Provide the [X, Y] coordinate of the cell's center where the given text is located.  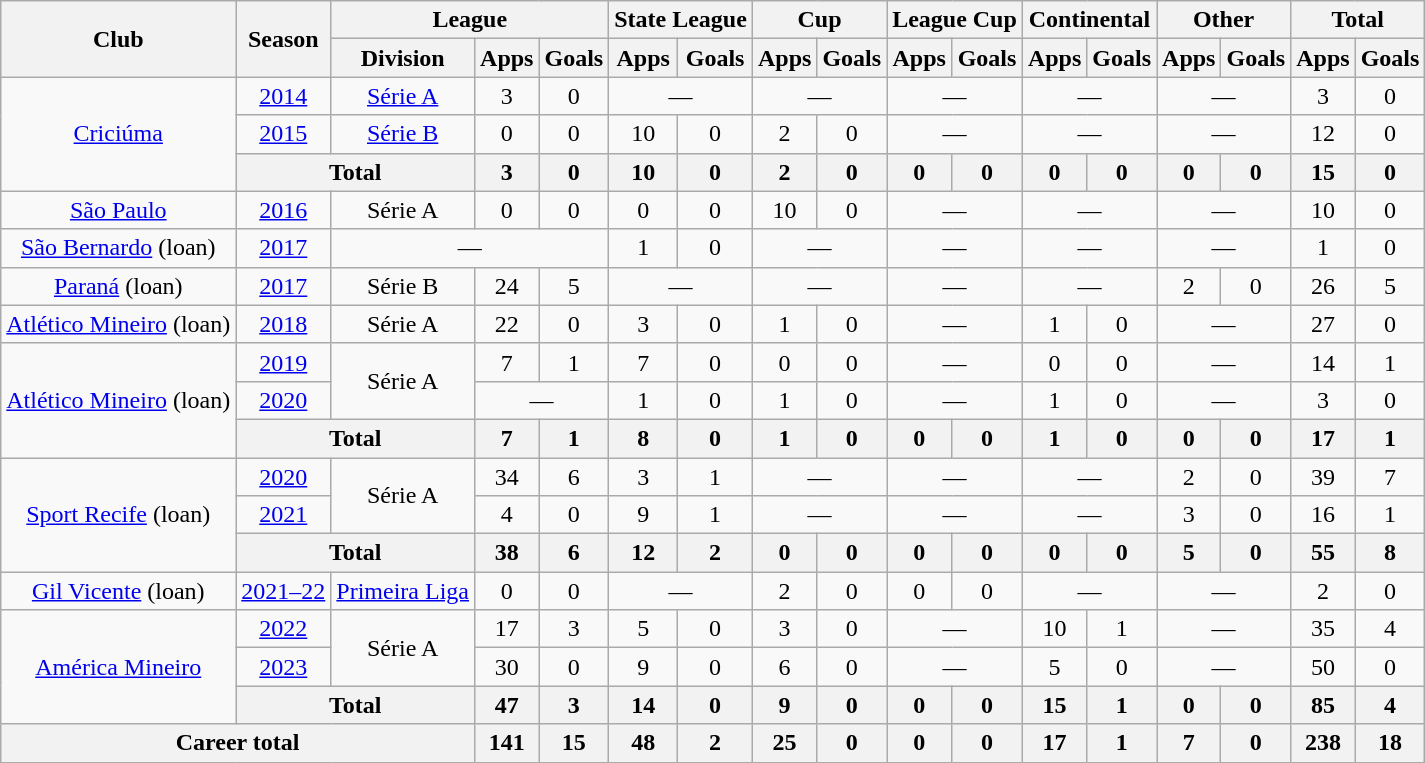
São Bernardo (loan) [118, 248]
238 [1323, 743]
47 [507, 705]
Gil Vicente (loan) [118, 591]
Paraná (loan) [118, 286]
Division [403, 58]
2019 [284, 362]
Primeira Liga [403, 591]
2022 [284, 629]
30 [507, 667]
26 [1323, 286]
2016 [284, 210]
25 [784, 743]
League [470, 20]
16 [1323, 515]
18 [1390, 743]
2015 [284, 134]
27 [1323, 324]
141 [507, 743]
35 [1323, 629]
39 [1323, 477]
2018 [284, 324]
2023 [284, 667]
48 [644, 743]
55 [1323, 553]
2014 [284, 96]
34 [507, 477]
Career total [238, 743]
38 [507, 553]
85 [1323, 705]
Sport Recife (loan) [118, 515]
Continental [1089, 20]
22 [507, 324]
League Cup [955, 20]
24 [507, 286]
Other [1224, 20]
América Mineiro [118, 667]
50 [1323, 667]
State League [681, 20]
Criciúma [118, 134]
Club [118, 39]
Season [284, 39]
2021 [284, 515]
São Paulo [118, 210]
Cup [819, 20]
2021–22 [284, 591]
